Find where the given text appears and provide that cell's center as (X, Y) coordinate. 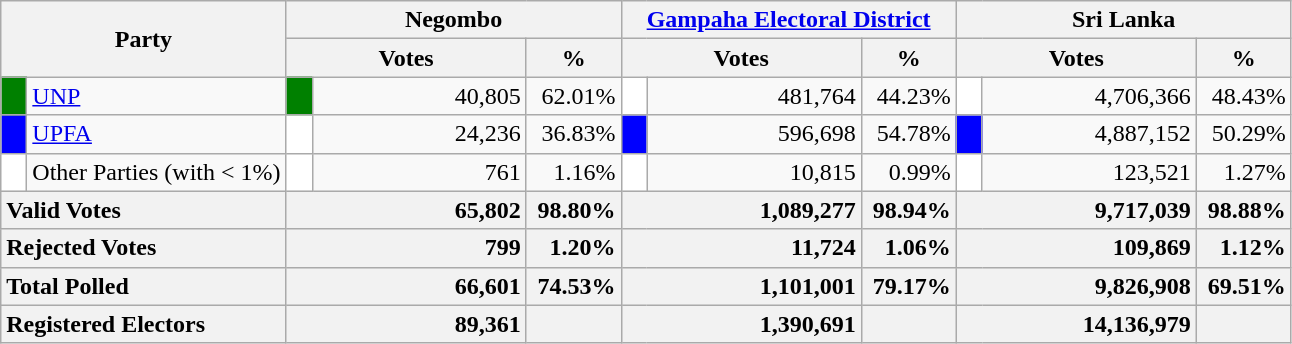
50.29% (1244, 134)
Negombo (454, 20)
Valid Votes (144, 210)
1.16% (574, 172)
Sri Lanka (1124, 20)
40,805 (419, 96)
54.78% (908, 134)
36.83% (574, 134)
Party (144, 39)
98.88% (1244, 210)
89,361 (406, 324)
74.53% (574, 286)
Other Parties (with < 1%) (156, 172)
14,136,979 (1076, 324)
65,802 (406, 210)
1.06% (908, 248)
69.51% (1244, 286)
UPFA (156, 134)
79.17% (908, 286)
Gampaha Electoral District (788, 20)
4,706,366 (1089, 96)
44.23% (908, 96)
66,601 (406, 286)
4,887,152 (1089, 134)
123,521 (1089, 172)
9,826,908 (1076, 286)
1.27% (1244, 172)
9,717,039 (1076, 210)
481,764 (754, 96)
98.94% (908, 210)
1.12% (1244, 248)
761 (419, 172)
596,698 (754, 134)
1.20% (574, 248)
10,815 (754, 172)
Total Polled (144, 286)
UNP (156, 96)
1,089,277 (741, 210)
799 (406, 248)
24,236 (419, 134)
62.01% (574, 96)
109,869 (1076, 248)
1,390,691 (741, 324)
98.80% (574, 210)
Registered Electors (144, 324)
1,101,001 (741, 286)
0.99% (908, 172)
11,724 (741, 248)
48.43% (1244, 96)
Rejected Votes (144, 248)
